Determine the (X, Y) coordinate at the center of the cell enclosing the given text.  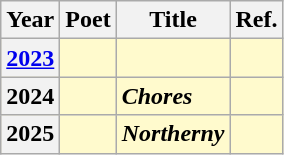
2024 (30, 96)
Year (30, 20)
2025 (30, 134)
Title (173, 20)
Ref. (256, 20)
Northerny (173, 134)
Poet (88, 20)
2023 (30, 58)
Chores (173, 96)
